Find where the given text appears and provide that cell's center as [x, y] coordinate. 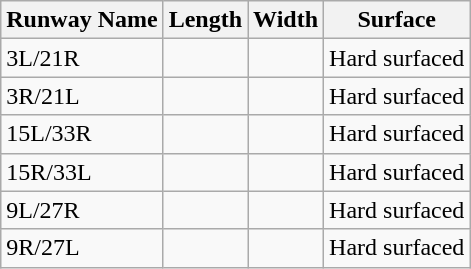
Width [286, 20]
3L/21R [82, 58]
Runway Name [82, 20]
3R/21L [82, 96]
15L/33R [82, 134]
9L/27R [82, 210]
9R/27L [82, 248]
Surface [397, 20]
15R/33L [82, 172]
Length [205, 20]
